Detect which cell encompasses the target text, then output its (x, y) center coordinate. 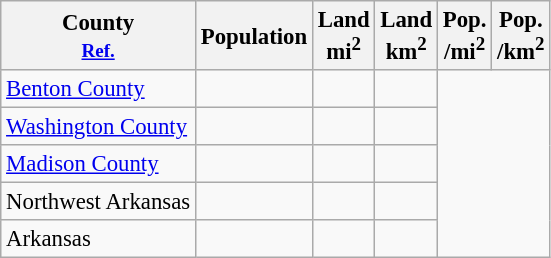
Northwest Arkansas (98, 202)
Landkm2 (406, 36)
Landmi2 (344, 36)
Madison County (98, 164)
Pop./mi2 (464, 36)
CountyRef. (98, 36)
Arkansas (98, 239)
Washington County (98, 127)
Benton County (98, 89)
Pop./km2 (521, 36)
Population (254, 36)
